Detect which cell encompasses the target text, then output its [x, y] center coordinate. 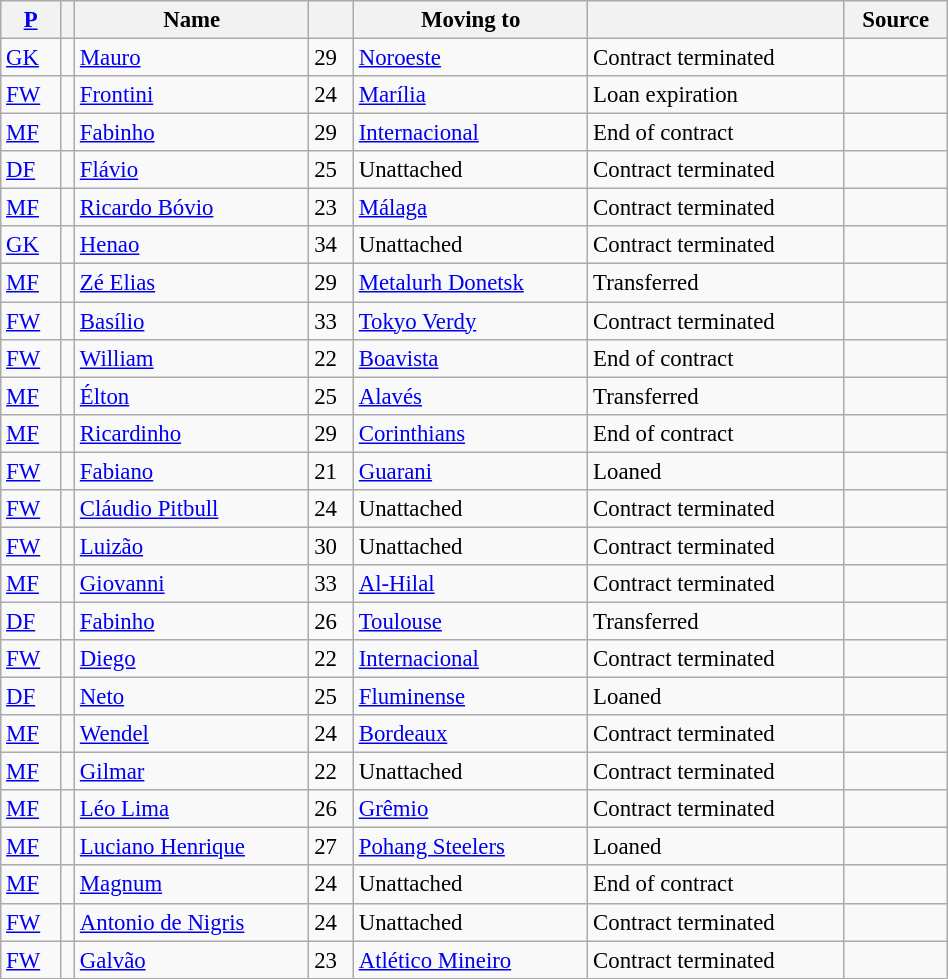
Henao [192, 245]
Bordeaux [470, 734]
Antonio de Nigris [192, 922]
Luizão [192, 546]
Neto [192, 697]
Ricardinho [192, 433]
Frontini [192, 95]
Noroeste [470, 58]
27 [332, 847]
Loan expiration [716, 95]
Marília [470, 95]
Galvão [192, 960]
34 [332, 245]
Alavés [470, 396]
Basílio [192, 321]
William [192, 358]
Moving to [470, 20]
Élton [192, 396]
Ricardo Bóvio [192, 208]
Léo Lima [192, 809]
Giovanni [192, 584]
Tokyo Verdy [470, 321]
Gilmar [192, 772]
30 [332, 546]
Name [192, 20]
21 [332, 471]
Fabiano [192, 471]
Metalurh Donetsk [470, 283]
Atlético Mineiro [470, 960]
Flávio [192, 170]
Pohang Steelers [470, 847]
Al-Hilal [470, 584]
Guarani [470, 471]
Luciano Henrique [192, 847]
P [31, 20]
Wendel [192, 734]
Source [896, 20]
Boavista [470, 358]
Mauro [192, 58]
Toulouse [470, 621]
Corinthians [470, 433]
Diego [192, 659]
Grêmio [470, 809]
Magnum [192, 885]
Zé Elias [192, 283]
Cláudio Pitbull [192, 509]
Málaga [470, 208]
Fluminense [470, 697]
